Determine the [x, y] coordinate at the center of the cell enclosing the given text.  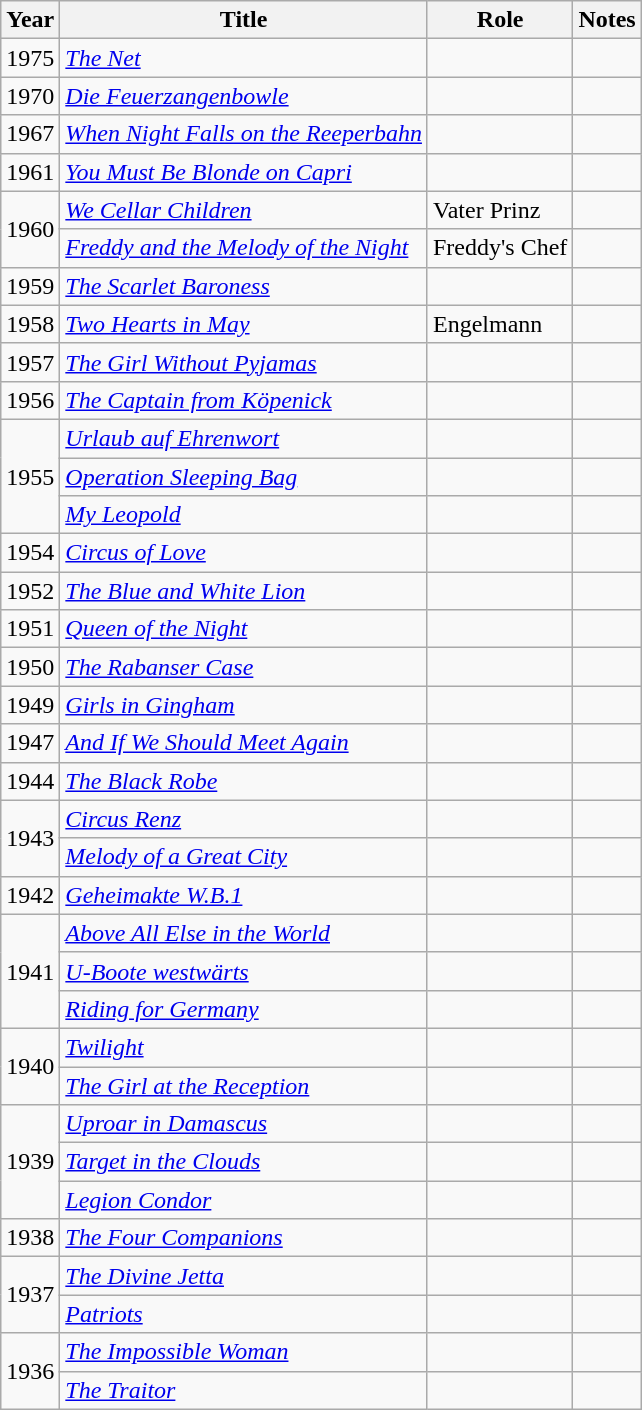
1970 [30, 96]
Two Hearts in May [244, 324]
My Leopold [244, 515]
1949 [30, 705]
The Captain from Köpenick [244, 400]
Freddy's Chef [500, 248]
1944 [30, 781]
1937 [30, 1295]
1951 [30, 629]
We Cellar Children [244, 210]
Circus of Love [244, 553]
The Rabanser Case [244, 667]
Freddy and the Melody of the Night [244, 248]
1967 [30, 134]
1939 [30, 1162]
Queen of the Night [244, 629]
The Net [244, 58]
Target in the Clouds [244, 1162]
Die Feuerzangenbowle [244, 96]
1936 [30, 1371]
1942 [30, 895]
1940 [30, 1066]
The Black Robe [244, 781]
1938 [30, 1238]
1957 [30, 362]
1952 [30, 591]
Vater Prinz [500, 210]
1961 [30, 172]
Title [244, 20]
1955 [30, 476]
The Scarlet Baroness [244, 286]
1956 [30, 400]
1950 [30, 667]
1958 [30, 324]
U-Boote westwärts [244, 971]
Melody of a Great City [244, 857]
1947 [30, 743]
The Girl Without Pyjamas [244, 362]
Twilight [244, 1047]
Role [500, 20]
1941 [30, 971]
The Girl at the Reception [244, 1085]
Notes [607, 20]
When Night Falls on the Reeperbahn [244, 134]
Legion Condor [244, 1200]
The Blue and White Lion [244, 591]
Circus Renz [244, 819]
You Must Be Blonde on Capri [244, 172]
Urlaub auf Ehrenwort [244, 438]
The Four Companions [244, 1238]
1943 [30, 838]
The Divine Jetta [244, 1276]
And If We Should Meet Again [244, 743]
1975 [30, 58]
Above All Else in the World [244, 933]
Girls in Gingham [244, 705]
Riding for Germany [244, 1009]
Geheimakte W.B.1 [244, 895]
1954 [30, 553]
The Impossible Woman [244, 1352]
1960 [30, 229]
Year [30, 20]
Operation Sleeping Bag [244, 477]
1959 [30, 286]
Uproar in Damascus [244, 1124]
The Traitor [244, 1390]
Engelmann [500, 324]
Patriots [244, 1314]
